Output the (X, Y) coordinate of the center of the cell containing the given text.  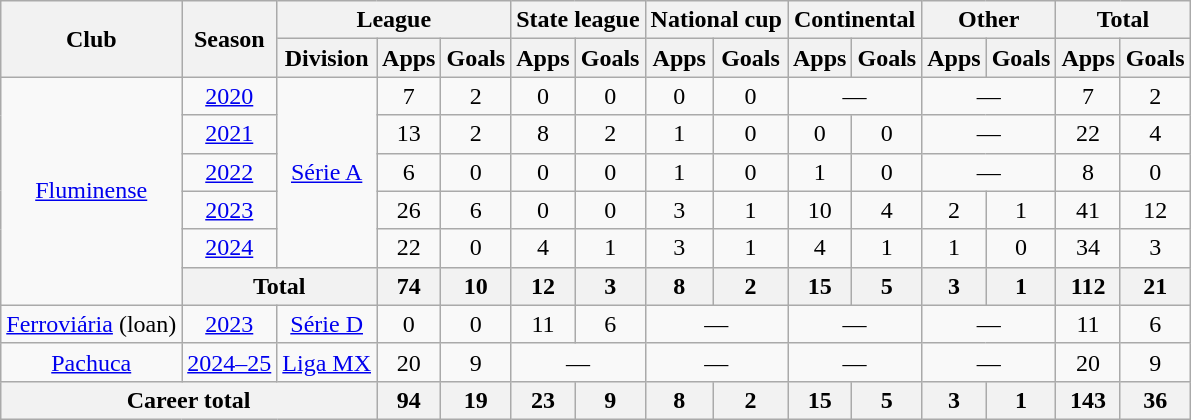
League (394, 20)
34 (1088, 248)
2024–25 (230, 362)
36 (1155, 400)
74 (409, 286)
2020 (230, 96)
143 (1088, 400)
State league (578, 20)
Division (327, 58)
Fluminense (92, 191)
Ferroviária (loan) (92, 324)
2021 (230, 134)
2024 (230, 248)
26 (409, 210)
Série D (327, 324)
Season (230, 39)
112 (1088, 286)
Pachuca (92, 362)
13 (409, 134)
Club (92, 39)
41 (1088, 210)
Career total (189, 400)
2022 (230, 172)
Série A (327, 172)
National cup (716, 20)
21 (1155, 286)
94 (409, 400)
Liga MX (327, 362)
Other (989, 20)
Continental (855, 20)
19 (476, 400)
23 (543, 400)
